Return the (x, y) coordinate for the center point of the cell that contains the specified text.  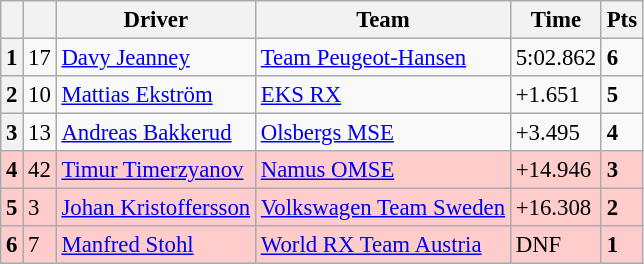
Time (556, 20)
7 (40, 245)
Driver (156, 20)
Manfred Stohl (156, 245)
Andreas Bakkerud (156, 133)
+3.495 (556, 133)
EKS RX (382, 95)
Timur Timerzyanov (156, 170)
DNF (556, 245)
+14.946 (556, 170)
Namus OMSE (382, 170)
Pts (622, 20)
World RX Team Austria (382, 245)
Volkswagen Team Sweden (382, 208)
Davy Jeanney (156, 58)
13 (40, 133)
10 (40, 95)
+16.308 (556, 208)
Johan Kristoffersson (156, 208)
5:02.862 (556, 58)
Olsbergs MSE (382, 133)
Mattias Ekström (156, 95)
Team (382, 20)
42 (40, 170)
Team Peugeot-Hansen (382, 58)
17 (40, 58)
+1.651 (556, 95)
